From the cell containing the given text, extract its center point as [x, y] coordinate. 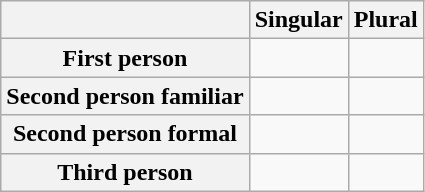
Second person familiar [125, 96]
Singular [298, 20]
Plural [386, 20]
First person [125, 58]
Second person formal [125, 134]
Third person [125, 172]
